Identify which cell holds the provided text, then report its [X, Y] central coordinate. 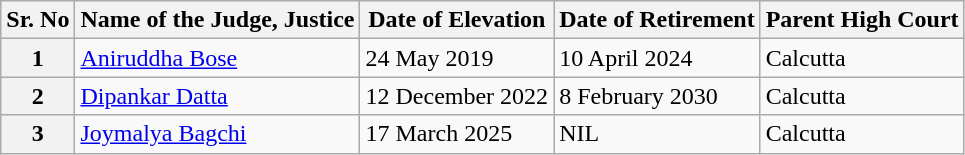
1 [38, 58]
Date of Retirement [658, 20]
3 [38, 134]
10 April 2024 [658, 58]
Dipankar Datta [218, 96]
NIL [658, 134]
8 February 2030 [658, 96]
12 December 2022 [457, 96]
Name of the Judge, Justice [218, 20]
Sr. No [38, 20]
24 May 2019 [457, 58]
2 [38, 96]
Aniruddha Bose [218, 58]
17 March 2025 [457, 134]
Parent High Court [862, 20]
Joymalya Bagchi [218, 134]
Date of Elevation [457, 20]
